Output the (x, y) coordinate of the center of the cell containing the given text.  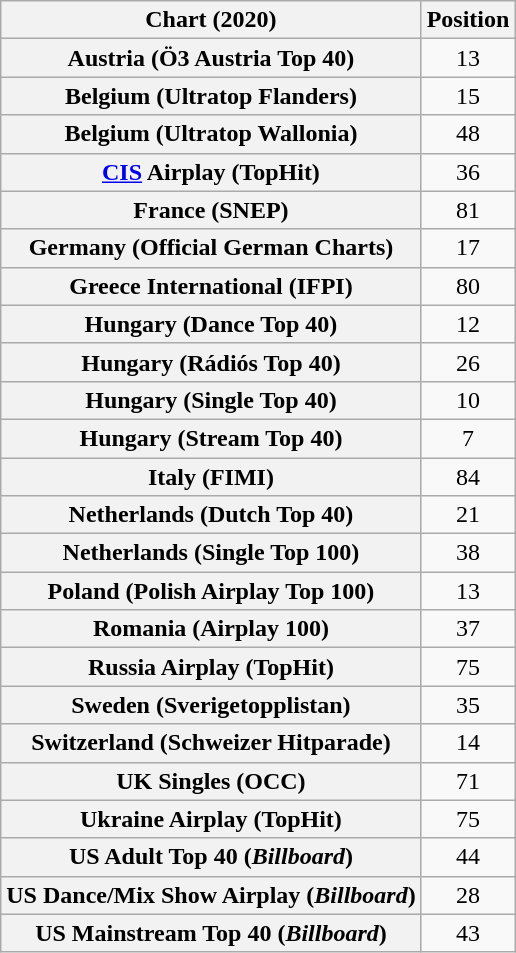
71 (468, 781)
14 (468, 743)
Hungary (Rádiós Top 40) (211, 362)
Switzerland (Schweizer Hitparade) (211, 743)
France (SNEP) (211, 210)
Netherlands (Dutch Top 40) (211, 515)
Position (468, 20)
81 (468, 210)
Russia Airplay (TopHit) (211, 667)
84 (468, 477)
28 (468, 895)
US Mainstream Top 40 (Billboard) (211, 933)
17 (468, 248)
26 (468, 362)
21 (468, 515)
44 (468, 857)
Poland (Polish Airplay Top 100) (211, 591)
Netherlands (Single Top 100) (211, 553)
36 (468, 172)
Italy (FIMI) (211, 477)
Austria (Ö3 Austria Top 40) (211, 58)
Hungary (Dance Top 40) (211, 324)
Romania (Airplay 100) (211, 629)
CIS Airplay (TopHit) (211, 172)
US Dance/Mix Show Airplay (Billboard) (211, 895)
Hungary (Stream Top 40) (211, 438)
80 (468, 286)
Belgium (Ultratop Wallonia) (211, 134)
Germany (Official German Charts) (211, 248)
48 (468, 134)
Greece International (IFPI) (211, 286)
10 (468, 400)
Belgium (Ultratop Flanders) (211, 96)
Sweden (Sverigetopplistan) (211, 705)
12 (468, 324)
Hungary (Single Top 40) (211, 400)
UK Singles (OCC) (211, 781)
43 (468, 933)
15 (468, 96)
38 (468, 553)
7 (468, 438)
Ukraine Airplay (TopHit) (211, 819)
35 (468, 705)
US Adult Top 40 (Billboard) (211, 857)
Chart (2020) (211, 20)
37 (468, 629)
